Return [X, Y] of the center of cell containing provided text 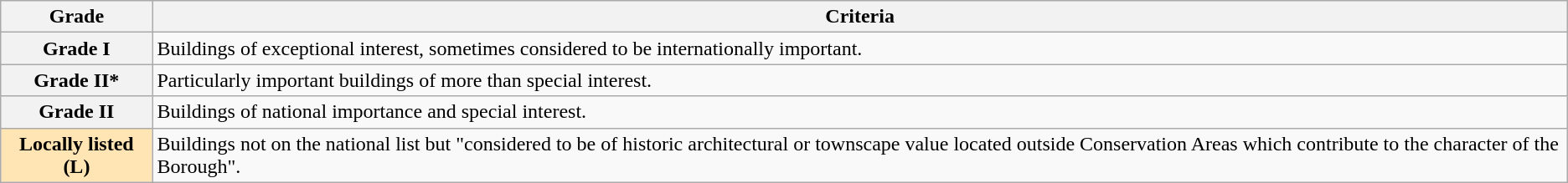
Buildings of exceptional interest, sometimes considered to be internationally important. [859, 48]
Particularly important buildings of more than special interest. [859, 80]
Buildings of national importance and special interest. [859, 112]
Grade [77, 17]
Criteria [859, 17]
Grade II [77, 112]
Grade I [77, 48]
Grade II* [77, 80]
Locally listed (L) [77, 155]
